For the text-containing cell, return its midpoint in [X, Y] coordinate format. 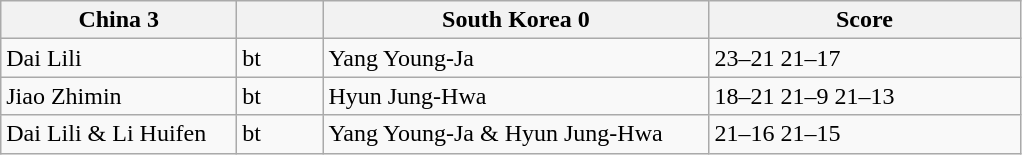
Yang Young-Ja & Hyun Jung-Hwa [516, 134]
18–21 21–9 21–13 [864, 96]
23–21 21–17 [864, 58]
Jiao Zhimin [119, 96]
21–16 21–15 [864, 134]
Yang Young-Ja [516, 58]
South Korea 0 [516, 20]
Dai Lili & Li Huifen [119, 134]
Score [864, 20]
Hyun Jung-Hwa [516, 96]
Dai Lili [119, 58]
China 3 [119, 20]
